Locate the cell with the specified text and output its (X, Y) center coordinate. 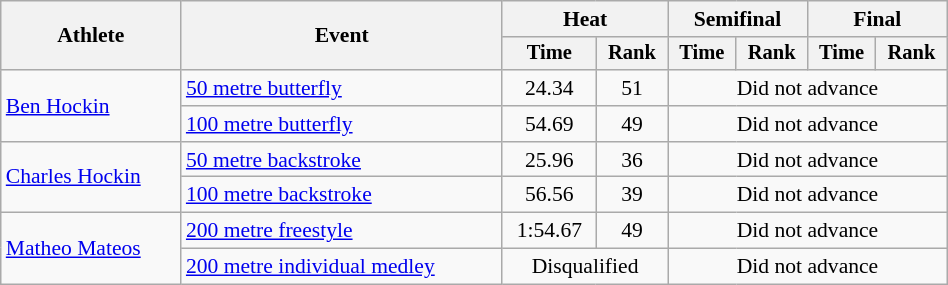
50 metre butterfly (342, 88)
24.34 (549, 88)
100 metre backstroke (342, 195)
25.96 (549, 160)
54.69 (549, 124)
100 metre butterfly (342, 124)
Heat (584, 19)
200 metre individual medley (342, 267)
Semifinal (738, 19)
36 (632, 160)
Ben Hockin (91, 106)
Matheo Mateos (91, 248)
Final (877, 19)
50 metre backstroke (342, 160)
Event (342, 36)
56.56 (549, 195)
39 (632, 195)
200 metre freestyle (342, 231)
Athlete (91, 36)
Charles Hockin (91, 178)
Disqualified (584, 267)
51 (632, 88)
1:54.67 (549, 231)
